For the text-containing cell, return its midpoint in (X, Y) coordinate format. 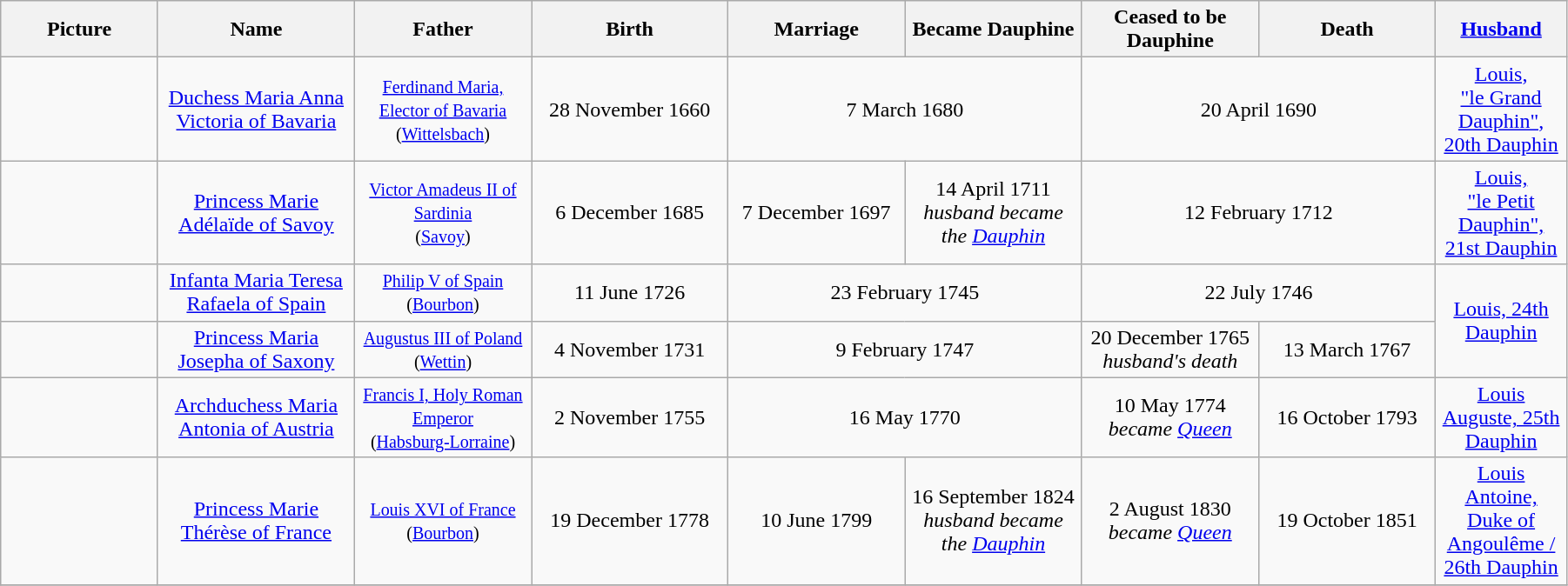
Louis Antoine, Duke of Angoulême / 26th Dauphin (1502, 521)
Louis XVI of France(Bourbon) (442, 521)
14 April 1711husband became the Dauphin (994, 212)
Birth (630, 30)
28 November 1660 (630, 110)
Princess Marie Thérèse of France (256, 521)
2 November 1755 (630, 417)
Marriage (816, 30)
Princess Marie Adélaïde of Savoy (256, 212)
13 March 1767 (1347, 350)
19 October 1851 (1347, 521)
Louis, "le Grand Dauphin", 20th Dauphin (1502, 110)
Father (442, 30)
19 December 1778 (630, 521)
Philip V of Spain(Bourbon) (442, 292)
2 August 1830became Queen (1169, 521)
22 July 1746 (1258, 292)
16 October 1793 (1347, 417)
Victor Amadeus II of Sardinia(Savoy) (442, 212)
Louis, 24th Dauphin (1502, 321)
12 February 1712 (1258, 212)
11 June 1726 (630, 292)
Duchess Maria Anna Victoria of Bavaria (256, 110)
16 May 1770 (905, 417)
Archduchess Maria Antonia of Austria (256, 417)
Infanta Maria Teresa Rafaela of Spain (256, 292)
Ferdinand Maria, Elector of Bavaria(Wittelsbach) (442, 110)
Death (1347, 30)
Husband (1502, 30)
Louis, "le Petit Dauphin", 21st Dauphin (1502, 212)
20 December 1765husband's death (1169, 350)
Name (256, 30)
Augustus III of Poland(Wettin) (442, 350)
Louis Auguste, 25th Dauphin (1502, 417)
10 June 1799 (816, 521)
7 December 1697 (816, 212)
6 December 1685 (630, 212)
Francis I, Holy Roman Emperor(Habsburg-Lorraine) (442, 417)
Princess Maria Josepha of Saxony (256, 350)
4 November 1731 (630, 350)
10 May 1774became Queen (1169, 417)
7 March 1680 (905, 110)
Picture (80, 30)
9 February 1747 (905, 350)
Became Dauphine (994, 30)
23 February 1745 (905, 292)
16 September 1824husband became the Dauphin (994, 521)
20 April 1690 (1258, 110)
Ceased to be Dauphine (1169, 30)
